Find where the given text appears and provide that cell's center as [x, y] coordinate. 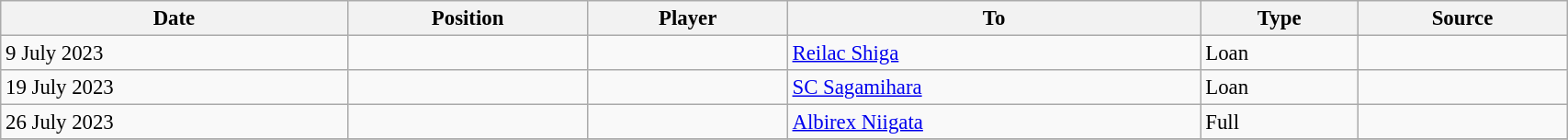
9 July 2023 [175, 53]
19 July 2023 [175, 87]
Date [175, 18]
Player [687, 18]
SC Sagamihara [994, 87]
Type [1279, 18]
26 July 2023 [175, 122]
Albirex Niigata [994, 122]
Reilac Shiga [994, 53]
Source [1462, 18]
To [994, 18]
Position [468, 18]
Full [1279, 122]
